Detect which cell encompasses the target text, then output its [X, Y] center coordinate. 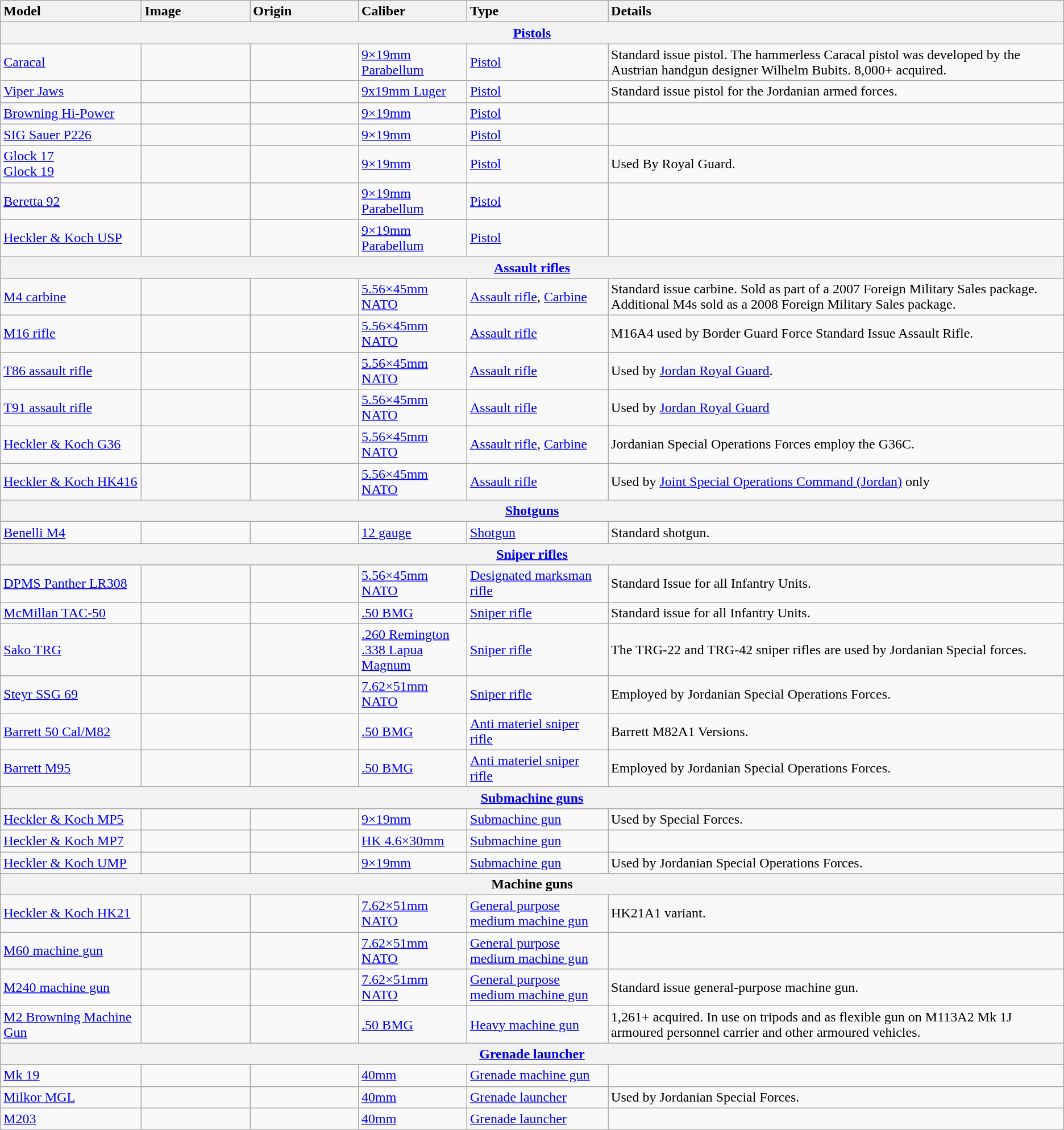
Heckler & Koch UMP [71, 862]
Caracal [71, 63]
Milkor MGL [71, 1097]
Used by Special Forces. [836, 819]
M60 machine gun [71, 950]
Benelli M4 [71, 533]
Glock 17Glock 19 [71, 164]
Barrett M82A1 Versions. [836, 731]
.260 Remington.338 Lapua Magnum [413, 650]
Standard shotgun. [836, 533]
Heckler & Koch USP [71, 238]
Heckler & Koch MP7 [71, 841]
Used by Jordanian Special Operations Forces. [836, 862]
HK 4.6×30mm [413, 841]
Standard issue for all Infantry Units. [836, 613]
Used By Royal Guard. [836, 164]
Used by Jordanian Special Forces. [836, 1097]
Type [537, 11]
Pistols [532, 33]
Caliber [413, 11]
Viper Jaws [71, 92]
12 gauge [413, 533]
Submachine guns [532, 797]
M2 Browning Machine Gun [71, 1024]
Assault rifles [532, 267]
DPMS Panther LR308 [71, 583]
Jordanian Special Operations Forces employ the G36C. [836, 444]
Used by Joint Special Operations Command (Jordan) only [836, 482]
Sako TRG [71, 650]
HK21A1 variant. [836, 914]
Model [71, 11]
Image [196, 11]
Heckler & Koch HK416 [71, 482]
Browning Hi-Power [71, 113]
Sniper rifles [532, 554]
The TRG-22 and TRG-42 sniper rifles are used by Jordanian Special forces. [836, 650]
SIG Sauer P226 [71, 135]
Mk 19 [71, 1075]
Standard Issue for all Infantry Units. [836, 583]
McMillan TAC-50 [71, 613]
Heckler & Koch MP5 [71, 819]
Used by Jordan Royal Guard. [836, 371]
M4 carbine [71, 297]
Standard issue carbine. Sold as part of a 2007 Foreign Military Sales package. Additional M4s sold as a 2008 Foreign Military Sales package. [836, 297]
Heavy machine gun [537, 1024]
Machine guns [532, 884]
Grenade machine gun [537, 1075]
M203 [71, 1119]
Standard issue pistol. The hammerless Caracal pistol was developed by the Austrian handgun designer Wilhelm Bubits. 8,000+ acquired. [836, 63]
M16A4 used by Border Guard Force Standard Issue Assault Rifle. [836, 333]
Heckler & Koch G36 [71, 444]
Heckler & Koch HK21 [71, 914]
M16 rifle [71, 333]
Beretta 92 [71, 201]
T91 assault rifle [71, 408]
Shotguns [532, 511]
Used by Jordan Royal Guard [836, 408]
Barrett 50 Cal/M82 [71, 731]
Details [836, 11]
9x19mm Luger [413, 92]
M240 machine gun [71, 988]
Origin [305, 11]
Standard issue pistol for the Jordanian armed forces. [836, 92]
T86 assault rifle [71, 371]
Shotgun [537, 533]
1,261+ acquired. In use on tripods and as flexible gun on M113A2 Mk 1J armoured personnel carrier and other armoured vehicles. [836, 1024]
Barrett M95 [71, 768]
Standard issue general-purpose machine gun. [836, 988]
Steyr SSG 69 [71, 695]
Designated marksman rifle [537, 583]
